Search for the cell housing the specified text and yield its (X, Y) center coordinate. 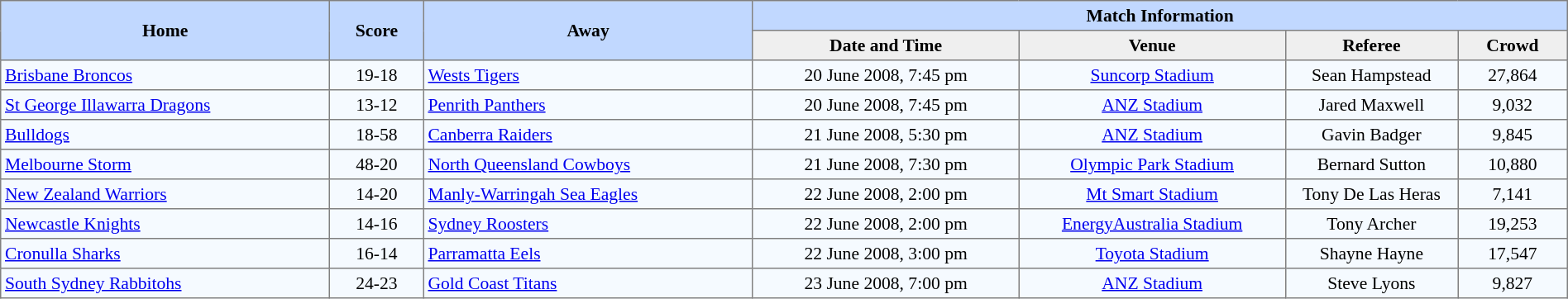
Referee (1371, 45)
Olympic Park Stadium (1152, 164)
Shayne Hayne (1371, 254)
New Zealand Warriors (165, 194)
13-12 (377, 105)
Home (165, 31)
Sydney Roosters (588, 224)
Gavin Badger (1371, 135)
9,827 (1513, 283)
24-23 (377, 283)
Mt Smart Stadium (1152, 194)
Sean Hampstead (1371, 75)
16-14 (377, 254)
19,253 (1513, 224)
St George Illawarra Dragons (165, 105)
Manly-Warringah Sea Eagles (588, 194)
Tony De Las Heras (1371, 194)
EnergyAustralia Stadium (1152, 224)
Parramatta Eels (588, 254)
Tony Archer (1371, 224)
14-20 (377, 194)
Cronulla Sharks (165, 254)
Bulldogs (165, 135)
19-18 (377, 75)
48-20 (377, 164)
Toyota Stadium (1152, 254)
Bernard Sutton (1371, 164)
21 June 2008, 7:30 pm (886, 164)
Canberra Raiders (588, 135)
23 June 2008, 7:00 pm (886, 283)
Crowd (1513, 45)
Score (377, 31)
27,864 (1513, 75)
Wests Tigers (588, 75)
7,141 (1513, 194)
Date and Time (886, 45)
Suncorp Stadium (1152, 75)
22 June 2008, 3:00 pm (886, 254)
18-58 (377, 135)
9,845 (1513, 135)
Brisbane Broncos (165, 75)
Match Information (1159, 16)
Newcastle Knights (165, 224)
Melbourne Storm (165, 164)
South Sydney Rabbitohs (165, 283)
10,880 (1513, 164)
9,032 (1513, 105)
North Queensland Cowboys (588, 164)
21 June 2008, 5:30 pm (886, 135)
14-16 (377, 224)
Jared Maxwell (1371, 105)
Away (588, 31)
Gold Coast Titans (588, 283)
17,547 (1513, 254)
Steve Lyons (1371, 283)
Venue (1152, 45)
Penrith Panthers (588, 105)
